Find where the given text appears and provide that cell's center as [X, Y] coordinate. 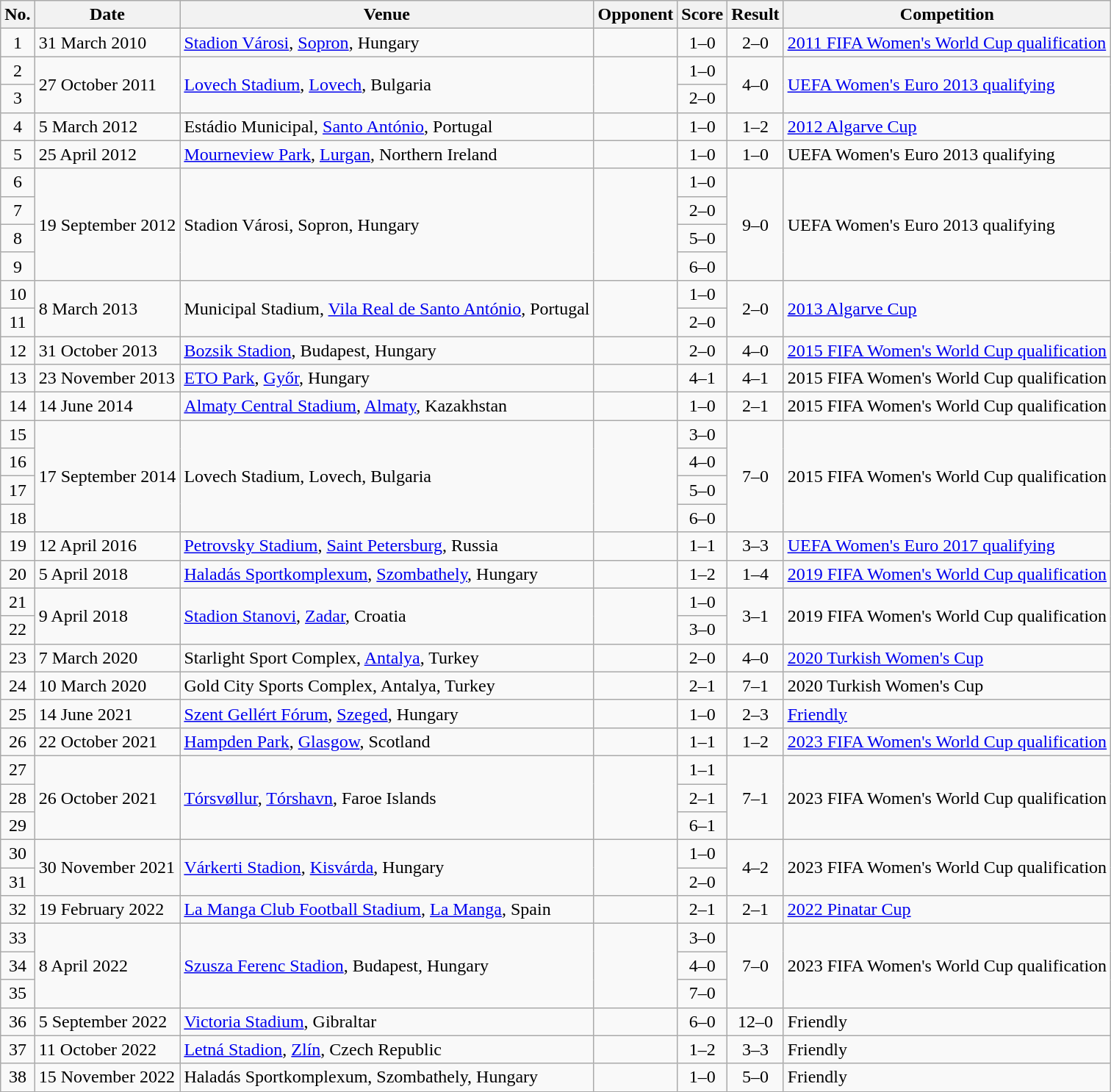
19 September 2012 [107, 224]
17 [18, 490]
17 September 2014 [107, 476]
11 [18, 322]
31 March 2010 [107, 43]
21 [18, 602]
30 November 2021 [107, 868]
28 [18, 797]
Mourneview Park, Lurgan, Northern Ireland [386, 154]
Stadion Stanovi, Zadar, Croatia [386, 616]
15 November 2022 [107, 1077]
UEFA Women's Euro 2017 qualifying [947, 546]
3 [18, 98]
Venue [386, 15]
Letná Stadion, Zlín, Czech Republic [386, 1049]
14 June 2021 [107, 714]
14 June 2014 [107, 406]
Petrovsky Stadium, Saint Petersburg, Russia [386, 546]
2013 Algarve Cup [947, 308]
8 [18, 238]
Opponent [636, 15]
38 [18, 1077]
25 [18, 714]
25 April 2012 [107, 154]
12 [18, 351]
12–0 [755, 1021]
22 [18, 630]
14 [18, 406]
37 [18, 1049]
3–1 [755, 616]
5 September 2022 [107, 1021]
35 [18, 994]
Victoria Stadium, Gibraltar [386, 1021]
9 April 2018 [107, 616]
31 October 2013 [107, 351]
2012 Algarve Cup [947, 126]
5 April 2018 [107, 574]
Várkerti Stadion, Kisvárda, Hungary [386, 868]
4 [18, 126]
18 [18, 518]
8 March 2013 [107, 308]
34 [18, 966]
Date [107, 15]
Gold City Sports Complex, Antalya, Turkey [386, 686]
Starlight Sport Complex, Antalya, Turkey [386, 658]
16 [18, 462]
2022 Pinatar Cup [947, 910]
10 [18, 294]
La Manga Club Football Stadium, La Manga, Spain [386, 910]
24 [18, 686]
5 [18, 154]
2 [18, 71]
Szusza Ferenc Stadion, Budapest, Hungary [386, 966]
6–1 [702, 826]
23 [18, 658]
26 October 2021 [107, 797]
No. [18, 15]
23 November 2013 [107, 378]
5 March 2012 [107, 126]
Szent Gellért Fórum, Szeged, Hungary [386, 714]
15 [18, 434]
Result [755, 15]
ETO Park, Győr, Hungary [386, 378]
27 [18, 769]
6 [18, 182]
29 [18, 826]
19 [18, 546]
Competition [947, 15]
2–3 [755, 714]
10 March 2020 [107, 686]
7 March 2020 [107, 658]
32 [18, 910]
13 [18, 378]
Score [702, 15]
33 [18, 938]
36 [18, 1021]
2011 FIFA Women's World Cup qualification [947, 43]
Tórsvøllur, Tórshavn, Faroe Islands [386, 797]
Municipal Stadium, Vila Real de Santo António, Portugal [386, 308]
9 [18, 266]
Almaty Central Stadium, Almaty, Kazakhstan [386, 406]
4–2 [755, 868]
Hampden Park, Glasgow, Scotland [386, 741]
Bozsik Stadion, Budapest, Hungary [386, 351]
31 [18, 882]
22 October 2021 [107, 741]
8 April 2022 [107, 966]
Estádio Municipal, Santo António, Portugal [386, 126]
7 [18, 210]
26 [18, 741]
11 October 2022 [107, 1049]
1 [18, 43]
27 October 2011 [107, 85]
30 [18, 854]
20 [18, 574]
19 February 2022 [107, 910]
1–4 [755, 574]
9–0 [755, 224]
12 April 2016 [107, 546]
